Locate the cell with the specified text and output its [x, y] center coordinate. 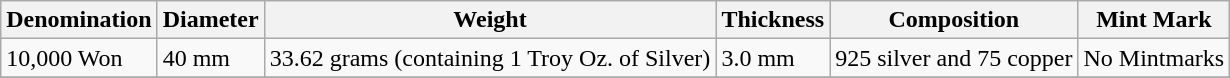
3.0 mm [773, 58]
No Mintmarks [1154, 58]
10,000 Won [79, 58]
Mint Mark [1154, 20]
Weight [490, 20]
Diameter [210, 20]
Denomination [79, 20]
Composition [954, 20]
Thickness [773, 20]
925 silver and 75 copper [954, 58]
40 mm [210, 58]
33.62 grams (containing 1 Troy Oz. of Silver) [490, 58]
